Provide the [X, Y] coordinate of the cell's center where the given text is located.  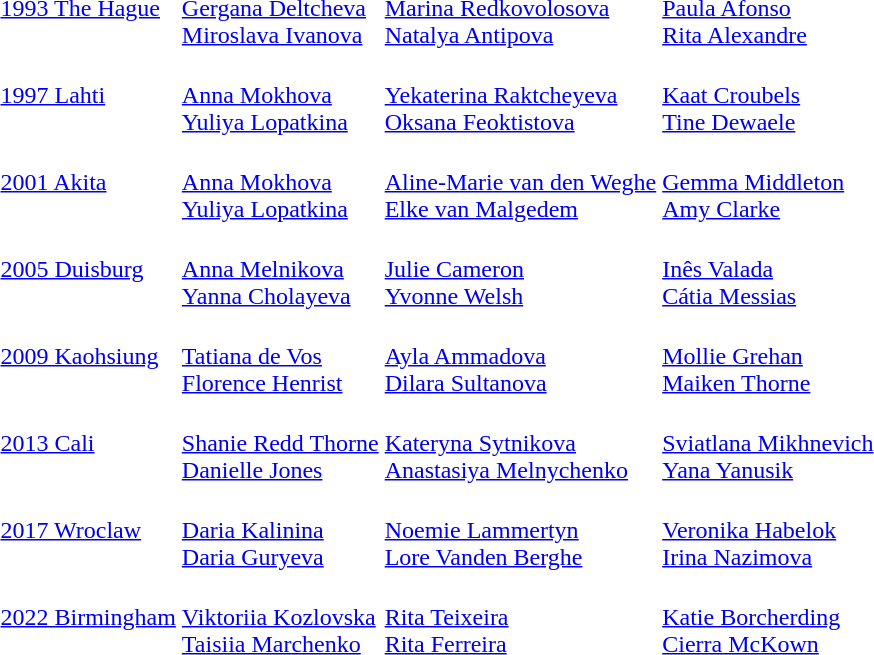
Shanie Redd ThorneDanielle Jones [280, 443]
Anna MelnikovaYanna Cholayeva [280, 269]
Julie CameronYvonne Welsh [520, 269]
Daria KalininaDaria Guryeva [280, 530]
Noemie LammertynLore Vanden Berghe [520, 530]
Tatiana de VosFlorence Henrist [280, 356]
Aline-Marie van den WegheElke van Malgedem [520, 182]
Ayla AmmadovaDilara Sultanova [520, 356]
Yekaterina RaktcheyevaOksana Feoktistova [520, 95]
Kateryna SytnikovaAnastasiya Melnychenko [520, 443]
